Extract the (X, Y) coordinate from the center of the cell holding the provided text.  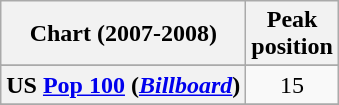
Peakposition (292, 34)
US Pop 100 (Billboard) (124, 85)
Chart (2007-2008) (124, 34)
15 (292, 85)
